Pinpoint the cell where the given text exists, returning its (x, y) midpoint coordinate. 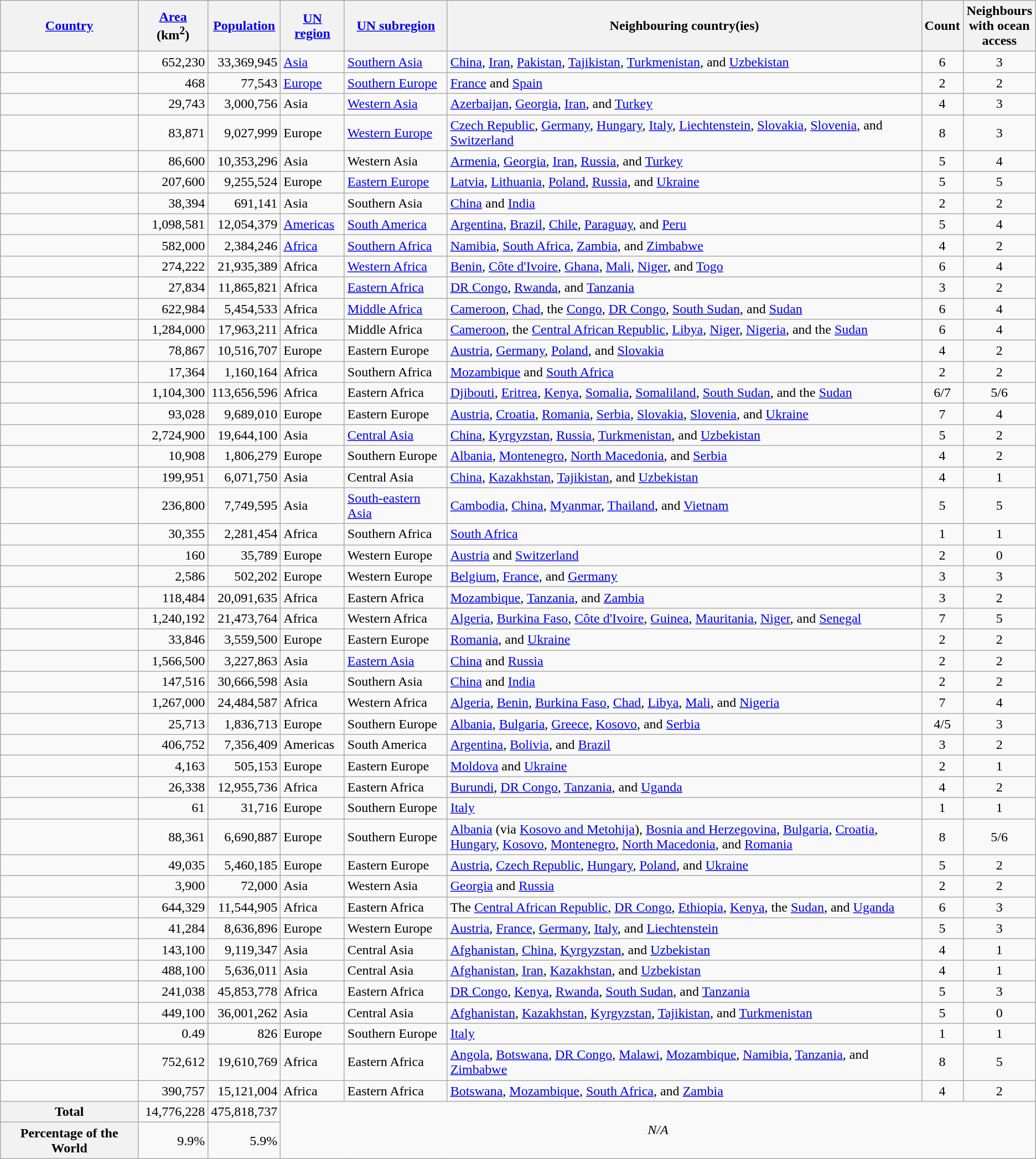
Latvia, Lithuania, Poland, Russia, and Ukraine (684, 182)
1,284,000 (173, 330)
21,935,389 (245, 266)
86,600 (173, 161)
6,071,750 (245, 477)
30,666,598 (245, 682)
30,355 (173, 534)
9,119,347 (245, 949)
45,853,778 (245, 991)
2,724,900 (173, 435)
12,054,379 (245, 224)
274,222 (173, 266)
33,846 (173, 639)
468 (173, 83)
Burundi, DR Congo, Tanzania, and Uganda (684, 787)
10,353,296 (245, 161)
61 (173, 808)
Argentina, Brazil, Chile, Paraguay, and Peru (684, 224)
Czech Republic, Germany, Hungary, Italy, Liechtenstein, Slovakia, Slovenia, and Switzerland (684, 133)
20,091,635 (245, 597)
11,865,821 (245, 287)
China and Russia (684, 660)
1,566,500 (173, 660)
1,806,279 (245, 456)
9,027,999 (245, 133)
406,752 (173, 745)
83,871 (173, 133)
Neighbouring country(ies) (684, 26)
Austria and Switzerland (684, 555)
Angola, Botswana, DR Congo, Malawi, Mozambique, Namibia, Tanzania, and Zimbabwe (684, 1063)
9.9% (173, 1140)
Afghanistan, Iran, Kazakhstan, and Uzbekistan (684, 970)
26,338 (173, 787)
Austria, Czech Republic, Hungary, Poland, and Ukraine (684, 865)
21,473,764 (245, 618)
17,963,211 (245, 330)
7,356,409 (245, 745)
33,369,945 (245, 62)
Namibia, South Africa, Zambia, and Zimbabwe (684, 245)
1,240,192 (173, 618)
China, Kyrgyzstan, Russia, Turkmenistan, and Uzbekistan (684, 435)
Georgia and Russia (684, 886)
118,484 (173, 597)
505,153 (245, 766)
19,644,100 (245, 435)
236,800 (173, 506)
5,460,185 (245, 865)
Moldova and Ukraine (684, 766)
Armenia, Georgia, Iran, Russia, and Turkey (684, 161)
DR Congo, Rwanda, and Tanzania (684, 287)
Albania, Bulgaria, Greece, Kosovo, and Serbia (684, 724)
Austria, France, Germany, Italy, and Liechtenstein (684, 928)
2,384,246 (245, 245)
19,610,769 (245, 1063)
5,454,533 (245, 308)
China, Iran, Pakistan, Tajikistan, Turkmenistan, and Uzbekistan (684, 62)
29,743 (173, 104)
10,908 (173, 456)
Country (70, 26)
14,776,228 (173, 1112)
652,230 (173, 62)
N/A (659, 1130)
38,394 (173, 203)
Albania, Montenegro, North Macedonia, and Serbia (684, 456)
17,364 (173, 372)
Mozambique, Tanzania, and Zambia (684, 597)
5.9% (245, 1140)
4,163 (173, 766)
31,716 (245, 808)
36,001,262 (245, 1012)
Austria, Germany, Poland, and Slovakia (684, 351)
0.49 (173, 1034)
3,227,863 (245, 660)
5,636,011 (245, 970)
DR Congo, Kenya, Rwanda, South Sudan, and Tanzania (684, 991)
Benin, Côte d'Ivoire, Ghana, Mali, Niger, and Togo (684, 266)
Percentage of the World (70, 1140)
49,035 (173, 865)
Algeria, Burkina Faso, Côte d'Ivoire, Guinea, Mauritania, Niger, and Senegal (684, 618)
Romania, and Ukraine (684, 639)
6,690,887 (245, 837)
UN region (313, 26)
3,900 (173, 886)
South Africa (684, 534)
10,516,707 (245, 351)
25,713 (173, 724)
502,202 (245, 576)
1,104,300 (173, 393)
Afghanistan, China, Kyrgyzstan, and Uzbekistan (684, 949)
88,361 (173, 837)
826 (245, 1034)
Argentina, Bolivia, and Brazil (684, 745)
South-eastern Asia (396, 506)
Austria, Croatia, Romania, Serbia, Slovakia, Slovenia, and Ukraine (684, 414)
11,544,905 (245, 907)
143,100 (173, 949)
582,000 (173, 245)
Eastern Asia (396, 660)
3,000,756 (245, 104)
2,281,454 (245, 534)
241,038 (173, 991)
199,951 (173, 477)
15,121,004 (245, 1091)
9,255,524 (245, 182)
449,100 (173, 1012)
752,612 (173, 1063)
Area (km2) (173, 26)
4/5 (942, 724)
China, Kazakhstan, Tajikistan, and Uzbekistan (684, 477)
Afghanistan, Kazakhstan, Kyrgyzstan, Tajikistan, and Turkmenistan (684, 1012)
Belgium, France, and Germany (684, 576)
207,600 (173, 182)
Azerbaijan, Georgia, Iran, and Turkey (684, 104)
12,955,736 (245, 787)
113,656,596 (245, 393)
8,636,896 (245, 928)
390,757 (173, 1091)
France and Spain (684, 83)
160 (173, 555)
1,160,164 (245, 372)
UN subregion (396, 26)
Botswana, Mozambique, South Africa, and Zambia (684, 1091)
41,284 (173, 928)
Albania (via Kosovo and Metohija), Bosnia and Herzegovina, Bulgaria, Croatia,Hungary, Kosovo, Montenegro, North Macedonia, and Romania (684, 837)
Neighbours with ocean access (999, 26)
1,267,000 (173, 703)
Population (245, 26)
Total (70, 1112)
1,098,581 (173, 224)
644,329 (173, 907)
622,984 (173, 308)
The Central African Republic, DR Congo, Ethiopia, Kenya, the Sudan, and Uganda (684, 907)
3,559,500 (245, 639)
Cameroon, the Central African Republic, Libya, Niger, Nigeria, and the Sudan (684, 330)
Cambodia, China, Myanmar, Thailand, and Vietnam (684, 506)
93,028 (173, 414)
78,867 (173, 351)
9,689,010 (245, 414)
691,141 (245, 203)
7,749,595 (245, 506)
475,818,737 (245, 1112)
1,836,713 (245, 724)
147,516 (173, 682)
Algeria, Benin, Burkina Faso, Chad, Libya, Mali, and Nigeria (684, 703)
Mozambique and South Africa (684, 372)
72,000 (245, 886)
77,543 (245, 83)
Cameroon, Chad, the Congo, DR Congo, South Sudan, and Sudan (684, 308)
488,100 (173, 970)
Djibouti, Eritrea, Kenya, Somalia, Somaliland, South Sudan, and the Sudan (684, 393)
6/7 (942, 393)
Count (942, 26)
27,834 (173, 287)
35,789 (245, 555)
24,484,587 (245, 703)
2,586 (173, 576)
